Determine the [x, y] coordinate at the center of the cell enclosing the given text.  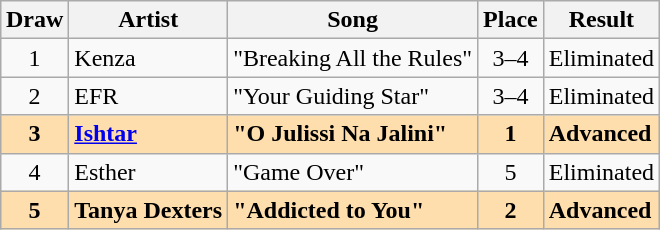
Kenza [148, 58]
Place [511, 20]
EFR [148, 96]
"Breaking All the Rules" [353, 58]
"Game Over" [353, 172]
Result [601, 20]
Artist [148, 20]
"Addicted to You" [353, 210]
4 [34, 172]
Draw [34, 20]
"Your Guiding Star" [353, 96]
3 [34, 134]
Ishtar [148, 134]
"O Julissi Na Jalini" [353, 134]
Tanya Dexters [148, 210]
Song [353, 20]
Esther [148, 172]
